For the text-containing cell, return its midpoint in [X, Y] coordinate format. 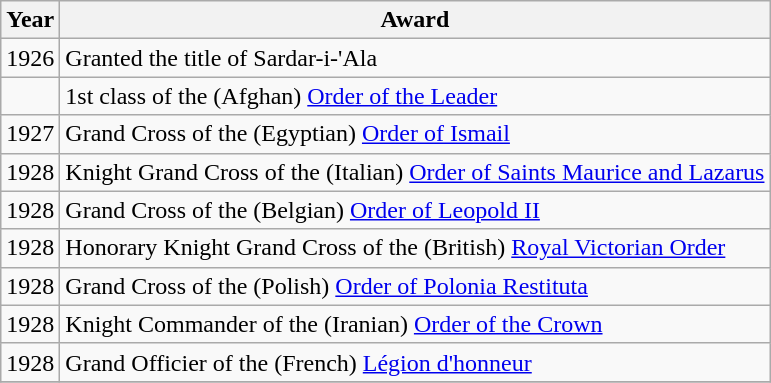
Knight Grand Cross of the (Italian) Order of Saints Maurice and Lazarus [415, 172]
Honorary Knight Grand Cross of the (British) Royal Victorian Order [415, 248]
Grand Cross of the (Egyptian) Order of Ismail [415, 134]
1926 [30, 58]
Grand Cross of the (Polish) Order of Polonia Restituta [415, 286]
Grand Cross of the (Belgian) Order of Leopold II [415, 210]
Grand Officier of the (French) Légion d'honneur [415, 362]
1st class of the (Afghan) Order of the Leader [415, 96]
Year [30, 20]
Granted the title of Sardar-i-'Ala [415, 58]
Knight Commander of the (Iranian) Order of the Crown [415, 324]
1927 [30, 134]
Award [415, 20]
